Determine the [X, Y] coordinate at the center of the cell enclosing the given text.  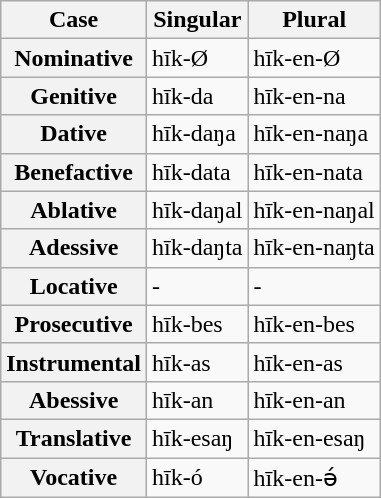
hīk-en-an [314, 400]
Vocative [74, 478]
hīk-en-as [314, 362]
Instrumental [74, 362]
hīk-ó [197, 478]
hīk-en-na [314, 96]
hīk-en-naŋal [314, 210]
Dative [74, 134]
hīk-en-nata [314, 172]
hīk-daŋa [197, 134]
Adessive [74, 248]
Case [74, 20]
Translative [74, 438]
hīk-en-naŋa [314, 134]
hīk-esaŋ [197, 438]
Abessive [74, 400]
hīk-Ø [197, 58]
Genitive [74, 96]
hīk-an [197, 400]
Locative [74, 286]
Benefactive [74, 172]
Ablative [74, 210]
hīk-daŋal [197, 210]
hīk-en-Ø [314, 58]
hīk-daŋta [197, 248]
hīk-bes [197, 324]
hīk-en-esaŋ [314, 438]
hīk-en-bes [314, 324]
Prosecutive [74, 324]
hīk-en-ə́ [314, 478]
Nominative [74, 58]
Plural [314, 20]
hīk-en-naŋta [314, 248]
hīk-data [197, 172]
Singular [197, 20]
hīk-as [197, 362]
hīk-da [197, 96]
